Capture the cell that displays the provided text and extract its [X, Y] central coordinate. 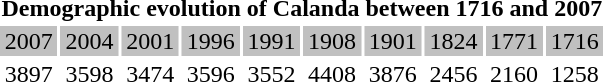
1824 [454, 41]
1996 [211, 41]
1771 [514, 41]
1901 [393, 41]
1908 [332, 41]
2007 [29, 41]
2001 [150, 41]
2004 [90, 41]
1991 [272, 41]
